Search for the cell housing the specified text and yield its [X, Y] center coordinate. 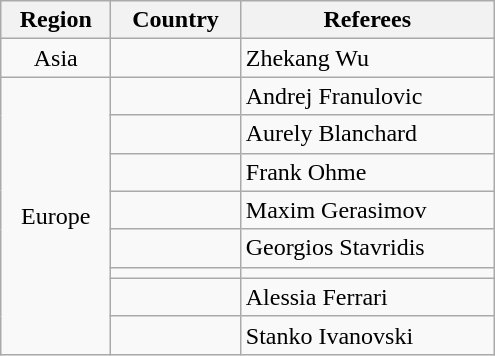
Aurely Blanchard [367, 134]
Asia [56, 58]
Referees [367, 20]
Zhekang Wu [367, 58]
Alessia Ferrari [367, 297]
Region [56, 20]
Frank Ohme [367, 172]
Country [176, 20]
Europe [56, 216]
Stanko Ivanovski [367, 335]
Andrej Franulovic [367, 96]
Maxim Gerasimov [367, 210]
Georgios Stavridis [367, 248]
